For the text-containing cell, return its midpoint in [x, y] coordinate format. 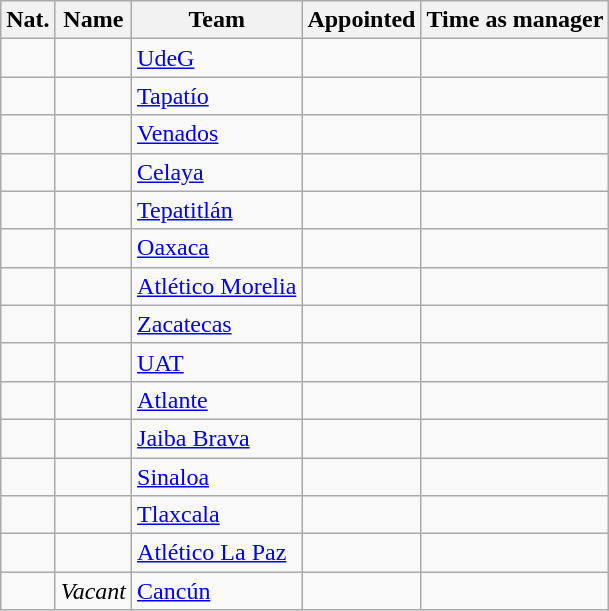
Zacatecas [217, 324]
UdeG [217, 58]
Appointed [362, 20]
Atlético Morelia [217, 286]
Time as manager [515, 20]
Team [217, 20]
UAT [217, 362]
Celaya [217, 172]
Atlante [217, 400]
Tapatío [217, 96]
Cancún [217, 591]
Nat. [28, 20]
Tlaxcala [217, 515]
Jaiba Brava [217, 438]
Tepatitlán [217, 210]
Oaxaca [217, 248]
Sinaloa [217, 477]
Atlético La Paz [217, 553]
Venados [217, 134]
Vacant [93, 591]
Name [93, 20]
